Scan for the cell matching the given text and deliver its [x, y] coordinate at center. 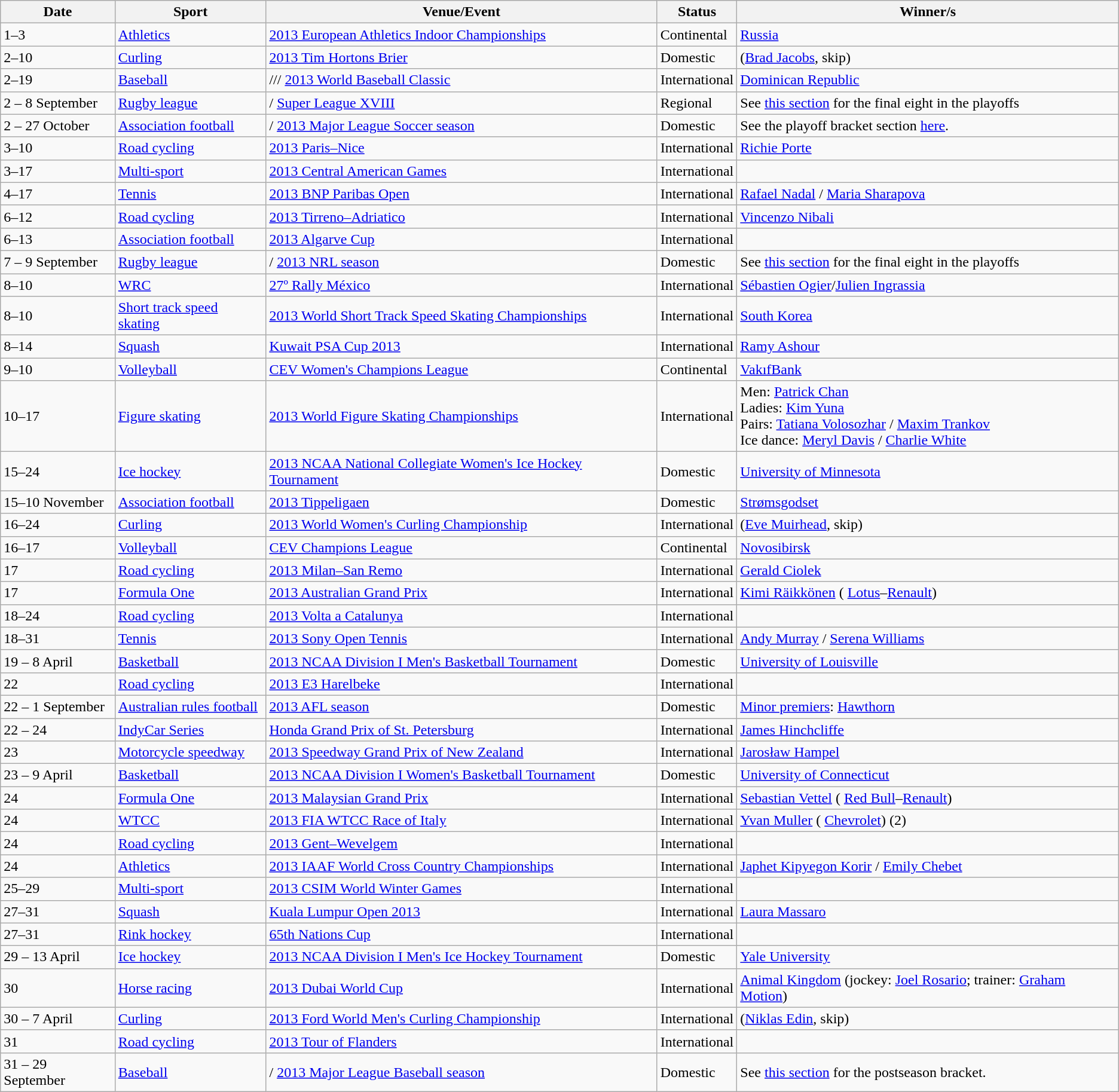
Status [697, 12]
27º Rally México [461, 285]
8–14 [57, 347]
Rafael Nadal / Maria Sharapova [928, 194]
See the playoff bracket section here. [928, 126]
31 – 29 September [57, 1072]
2013 IAAF World Cross Country Championships [461, 866]
18–31 [57, 638]
WRC [190, 285]
Motorcycle speedway [190, 753]
7 – 9 September [57, 262]
2013 BNP Paribas Open [461, 194]
CEV Champions League [461, 547]
Yvan Muller ( Chevrolet) (2) [928, 821]
WTCC [190, 821]
2013 FIA WTCC Race of Italy [461, 821]
Yale University [928, 957]
2013 Tippeligaen [461, 502]
CEV Women's Champions League [461, 369]
VakıfBank [928, 369]
2–19 [57, 80]
Laura Massaro [928, 911]
2013 World Figure Skating Championships [461, 416]
Men: Patrick ChanLadies: Kim YunaPairs: Tatiana Volosozhar / Maxim TrankovIce dance: Meryl Davis / Charlie White [928, 416]
Regional [697, 103]
1–3 [57, 35]
10–17 [57, 416]
Kuwait PSA Cup 2013 [461, 347]
Strømsgodset [928, 502]
South Korea [928, 316]
/// 2013 World Baseball Classic [461, 80]
See this section for the postseason bracket. [928, 1072]
2013 Malaysian Grand Prix [461, 798]
Short track speed skating [190, 316]
3–10 [57, 148]
2013 Paris–Nice [461, 148]
2013 Tirreno–Adriatico [461, 216]
Figure skating [190, 416]
Sebastian Vettel ( Red Bull–Renault) [928, 798]
3–17 [57, 171]
2013 Gent–Wevelgem [461, 843]
2–10 [57, 57]
Rink hockey [190, 934]
/ 2013 Major League Baseball season [461, 1072]
University of Connecticut [928, 775]
Dominican Republic [928, 80]
30 [57, 987]
(Niklas Edin, skip) [928, 1018]
2013 Sony Open Tennis [461, 638]
Minor premiers: Hawthorn [928, 706]
2013 Speedway Grand Prix of New Zealand [461, 753]
2013 Dubai World Cup [461, 987]
15–24 [57, 471]
22 – 1 September [57, 706]
2013 Tour of Flanders [461, 1041]
31 [57, 1041]
18–24 [57, 616]
Vincenzo Nibali [928, 216]
Kuala Lumpur Open 2013 [461, 911]
2013 Volta a Catalunya [461, 616]
/ 2013 Major League Soccer season [461, 126]
University of Minnesota [928, 471]
/ 2013 NRL season [461, 262]
Jarosław Hampel [928, 753]
Gerald Ciolek [928, 570]
Honda Grand Prix of St. Petersburg [461, 730]
16–24 [57, 525]
2013 CSIM World Winter Games [461, 889]
2013 E3 Harelbeke [461, 684]
2013 NCAA Division I Men's Ice Hockey Tournament [461, 957]
Russia [928, 35]
4–17 [57, 194]
Ramy Ashour [928, 347]
Richie Porte [928, 148]
Venue/Event [461, 12]
Sport [190, 12]
22 – 24 [57, 730]
19 – 8 April [57, 661]
IndyCar Series [190, 730]
2013 Algarve Cup [461, 239]
/ Super League XVIII [461, 103]
2013 European Athletics Indoor Championships [461, 35]
23 – 9 April [57, 775]
15–10 November [57, 502]
Australian rules football [190, 706]
(Brad Jacobs, skip) [928, 57]
Horse racing [190, 987]
Andy Murray / Serena Williams [928, 638]
23 [57, 753]
2013 Australian Grand Prix [461, 593]
James Hinchcliffe [928, 730]
Kimi Räikkönen ( Lotus–Renault) [928, 593]
2013 Ford World Men's Curling Championship [461, 1018]
Animal Kingdom (jockey: Joel Rosario; trainer: Graham Motion) [928, 987]
2013 World Short Track Speed Skating Championships [461, 316]
Sébastien Ogier/Julien Ingrassia [928, 285]
2013 AFL season [461, 706]
22 [57, 684]
65th Nations Cup [461, 934]
Date [57, 12]
29 – 13 April [57, 957]
9–10 [57, 369]
30 – 7 April [57, 1018]
2013 Central American Games [461, 171]
16–17 [57, 547]
Novosibirsk [928, 547]
2 – 27 October [57, 126]
25–29 [57, 889]
(Eve Muirhead, skip) [928, 525]
2013 NCAA Division I Women's Basketball Tournament [461, 775]
6–13 [57, 239]
2013 Tim Hortons Brier [461, 57]
2013 Milan–San Remo [461, 570]
2013 NCAA National Collegiate Women's Ice Hockey Tournament [461, 471]
University of Louisville [928, 661]
Winner/s [928, 12]
2013 NCAA Division I Men's Basketball Tournament [461, 661]
Japhet Kipyegon Korir / Emily Chebet [928, 866]
2013 World Women's Curling Championship [461, 525]
2 – 8 September [57, 103]
6–12 [57, 216]
